Detect which cell encompasses the target text, then output its (x, y) center coordinate. 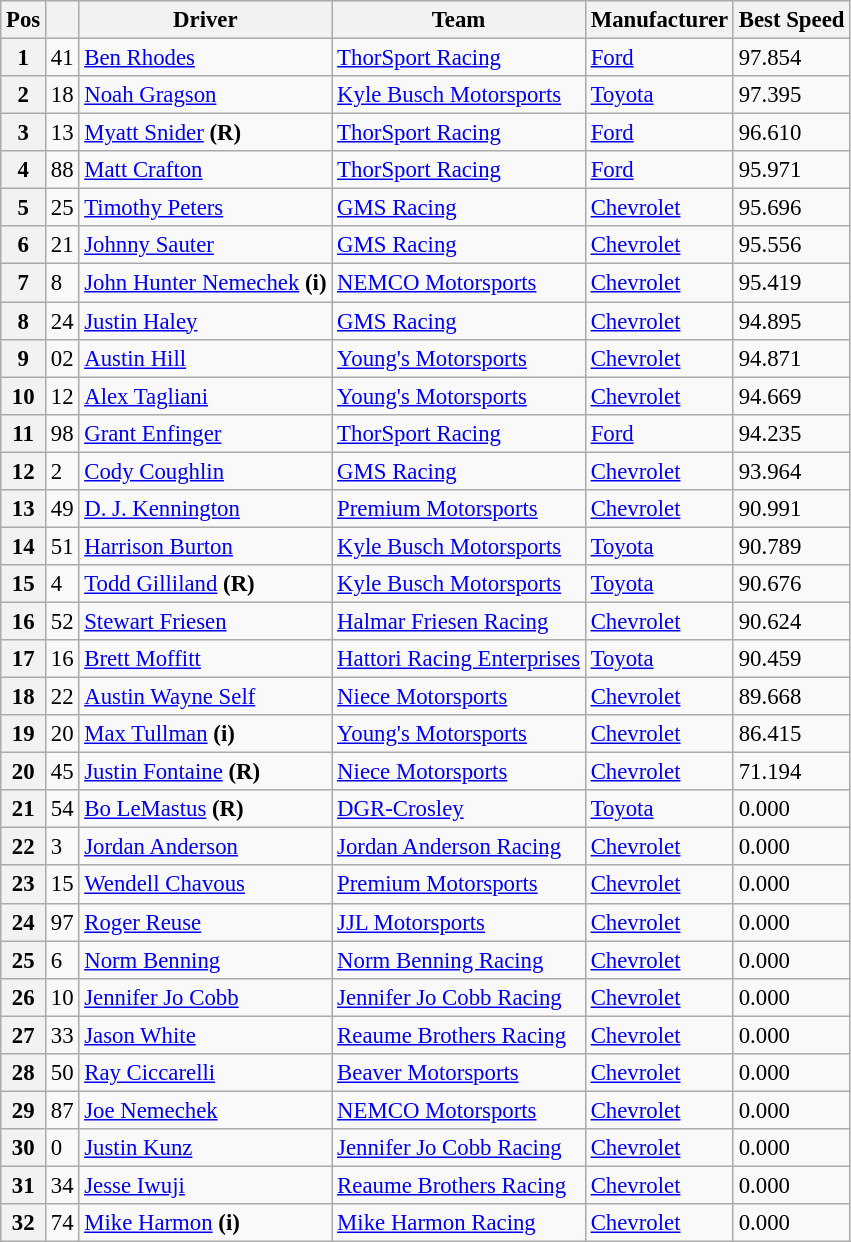
Harrison Burton (206, 546)
51 (62, 546)
Brett Moffitt (206, 659)
90.991 (791, 509)
Johnny Sauter (206, 245)
John Hunter Nemechek (i) (206, 283)
97.395 (791, 95)
0 (62, 1148)
Cody Coughlin (206, 471)
90.459 (791, 659)
28 (24, 1073)
Grant Enfinger (206, 433)
95.556 (791, 245)
93.964 (791, 471)
96.610 (791, 133)
19 (24, 734)
Mike Harmon Racing (459, 1223)
Max Tullman (i) (206, 734)
Roger Reuse (206, 922)
94.871 (791, 358)
95.419 (791, 283)
Myatt Snider (R) (206, 133)
9 (24, 358)
17 (24, 659)
87 (62, 1110)
Jennifer Jo Cobb (206, 997)
27 (24, 1035)
86.415 (791, 734)
Jordan Anderson Racing (459, 847)
Wendell Chavous (206, 885)
DGR-Crosley (459, 809)
98 (62, 433)
Team (459, 20)
45 (62, 772)
32 (24, 1223)
JJL Motorsports (459, 922)
26 (24, 997)
49 (62, 509)
Matt Crafton (206, 170)
Todd Gilliland (R) (206, 584)
89.668 (791, 697)
Ben Rhodes (206, 58)
Pos (24, 20)
Justin Haley (206, 321)
97 (62, 922)
D. J. Kennington (206, 509)
97.854 (791, 58)
29 (24, 1110)
5 (24, 208)
Austin Hill (206, 358)
95.696 (791, 208)
Driver (206, 20)
Joe Nemechek (206, 1110)
Stewart Friesen (206, 621)
Jordan Anderson (206, 847)
94.895 (791, 321)
Mike Harmon (i) (206, 1223)
Noah Gragson (206, 95)
94.235 (791, 433)
94.669 (791, 396)
41 (62, 58)
Austin Wayne Self (206, 697)
88 (62, 170)
Best Speed (791, 20)
Timothy Peters (206, 208)
Alex Tagliani (206, 396)
Halmar Friesen Racing (459, 621)
7 (24, 283)
Jason White (206, 1035)
90.676 (791, 584)
23 (24, 885)
54 (62, 809)
Justin Kunz (206, 1148)
50 (62, 1073)
11 (24, 433)
52 (62, 621)
74 (62, 1223)
30 (24, 1148)
90.789 (791, 546)
Manufacturer (659, 20)
33 (62, 1035)
02 (62, 358)
Jesse Iwuji (206, 1185)
Hattori Racing Enterprises (459, 659)
Justin Fontaine (R) (206, 772)
34 (62, 1185)
Norm Benning Racing (459, 960)
90.624 (791, 621)
Norm Benning (206, 960)
1 (24, 58)
Ray Ciccarelli (206, 1073)
31 (24, 1185)
95.971 (791, 170)
14 (24, 546)
Bo LeMastus (R) (206, 809)
71.194 (791, 772)
Beaver Motorsports (459, 1073)
